Identify which cell holds the provided text, then report its (x, y) central coordinate. 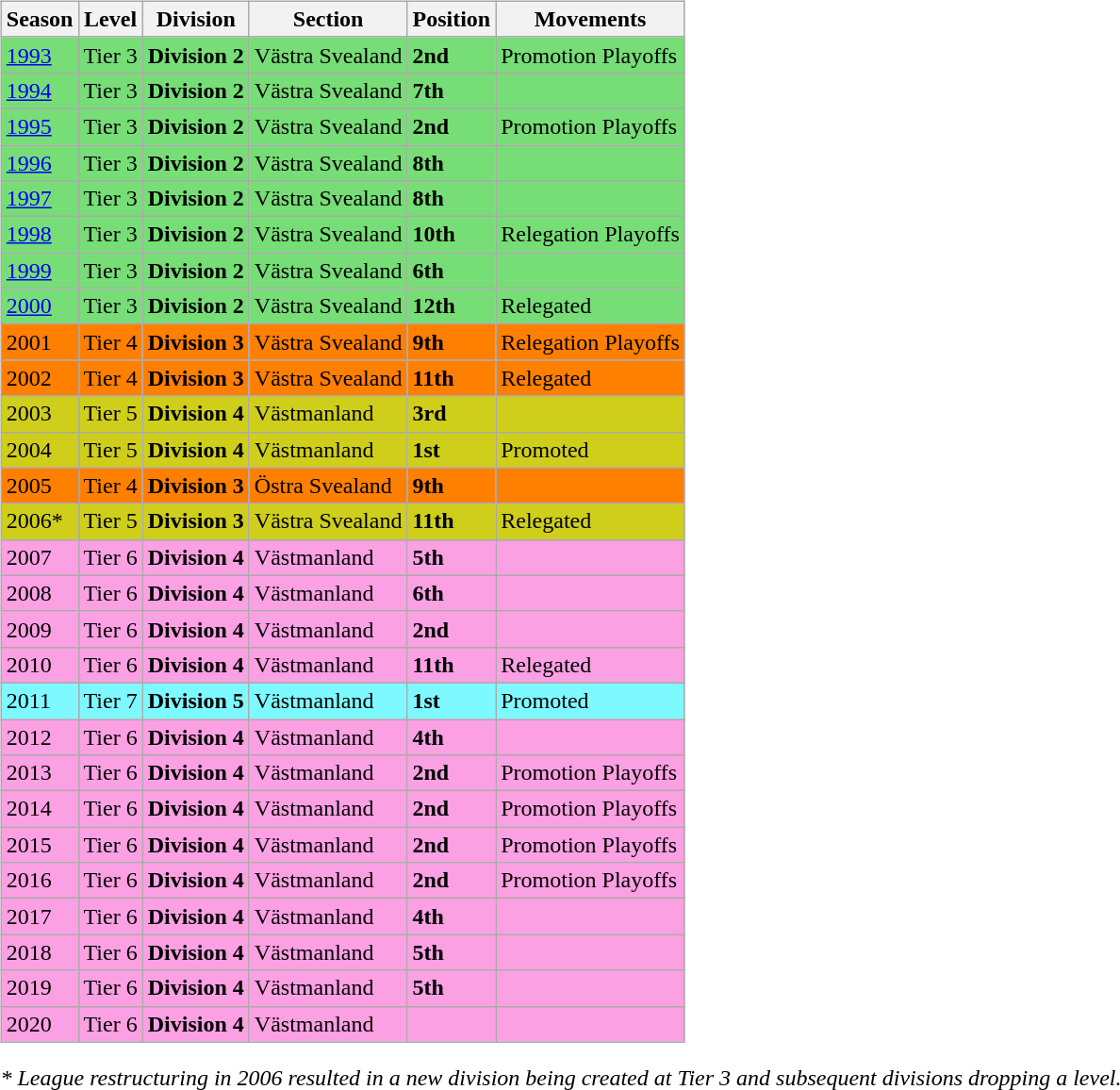
2003 (40, 414)
1996 (40, 163)
1998 (40, 235)
2002 (40, 378)
1993 (40, 55)
3rd (452, 414)
Position (452, 19)
2005 (40, 486)
2009 (40, 629)
Division 5 (196, 701)
10th (452, 235)
2017 (40, 917)
Tier 7 (110, 701)
2013 (40, 773)
2000 (40, 306)
2001 (40, 342)
Östra Svealand (328, 486)
1999 (40, 271)
Division (196, 19)
2010 (40, 665)
Section (328, 19)
1995 (40, 126)
Movements (590, 19)
Level (110, 19)
7th (452, 91)
2016 (40, 881)
2008 (40, 593)
1997 (40, 199)
2011 (40, 701)
2015 (40, 845)
2014 (40, 809)
2019 (40, 988)
2018 (40, 952)
2004 (40, 450)
2007 (40, 557)
12th (452, 306)
2012 (40, 736)
1994 (40, 91)
2006* (40, 521)
2020 (40, 1024)
Season (40, 19)
